Find where the given text appears and provide that cell's center as (X, Y) coordinate. 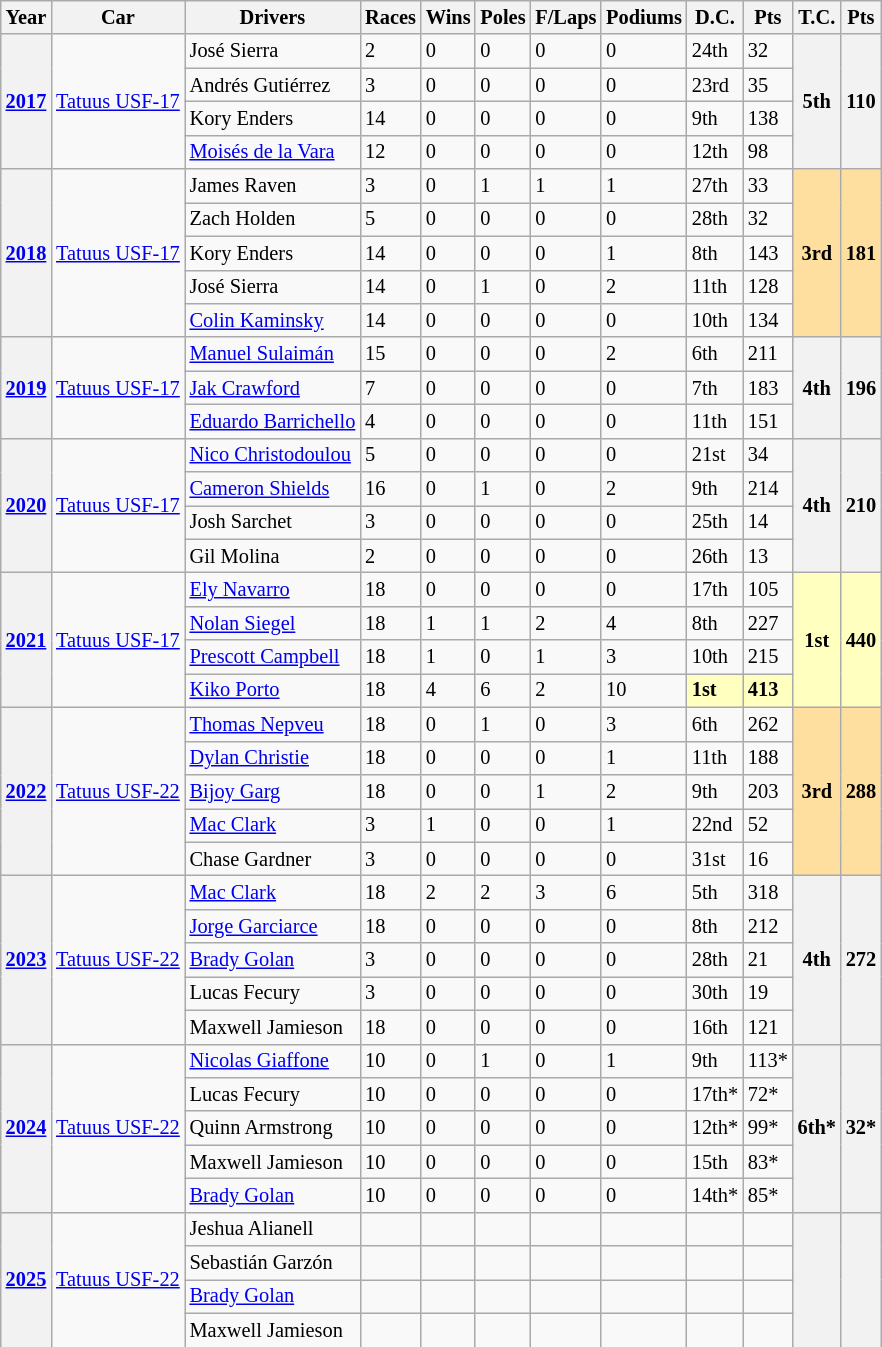
128 (768, 287)
D.C. (715, 17)
Colin Kaminsky (273, 320)
Moisés de la Vara (273, 152)
2019 (26, 388)
21st (715, 455)
15th (715, 1162)
72* (768, 1094)
F/Laps (566, 17)
12th (715, 152)
211 (768, 354)
19 (768, 993)
Dylan Christie (273, 758)
2022 (26, 791)
Car (118, 17)
413 (768, 690)
Sebastián Garzón (273, 1263)
16th (715, 1027)
Year (26, 17)
Poles (502, 17)
2017 (26, 102)
215 (768, 657)
25th (715, 522)
34 (768, 455)
Ely Navarro (273, 589)
Quinn Armstrong (273, 1128)
2025 (26, 1280)
7 (390, 388)
Jak Crawford (273, 388)
214 (768, 489)
85* (768, 1195)
Wins (448, 17)
22nd (715, 825)
Races (390, 17)
318 (768, 892)
Nico Christodoulou (273, 455)
T.C. (817, 17)
134 (768, 320)
Eduardo Barrichello (273, 421)
188 (768, 758)
26th (715, 556)
Zach Holden (273, 219)
105 (768, 589)
Chase Gardner (273, 859)
Kiko Porto (273, 690)
15 (390, 354)
113* (768, 1061)
2023 (26, 959)
Cameron Shields (273, 489)
262 (768, 724)
Gil Molina (273, 556)
6th* (817, 1128)
Nolan Siegel (273, 623)
2020 (26, 506)
James Raven (273, 186)
21 (768, 960)
Andrés Gutiérrez (273, 85)
83* (768, 1162)
212 (768, 926)
33 (768, 186)
110 (861, 102)
440 (861, 640)
2021 (26, 640)
Podiums (644, 17)
23rd (715, 85)
7th (715, 388)
272 (861, 959)
Prescott Campbell (273, 657)
32* (861, 1128)
12 (390, 152)
Manuel Sulaimán (273, 354)
31st (715, 859)
27th (715, 186)
30th (715, 993)
Jorge Garciarce (273, 926)
143 (768, 253)
Drivers (273, 17)
35 (768, 85)
138 (768, 118)
52 (768, 825)
227 (768, 623)
181 (861, 253)
Thomas Nepveu (273, 724)
24th (715, 51)
2018 (26, 253)
13 (768, 556)
288 (861, 791)
196 (861, 388)
99* (768, 1128)
14th* (715, 1195)
Nicolas Giaffone (273, 1061)
121 (768, 1027)
Jeshua Alianell (273, 1229)
17th* (715, 1094)
203 (768, 791)
17th (715, 589)
98 (768, 152)
Josh Sarchet (273, 522)
210 (861, 506)
183 (768, 388)
12th* (715, 1128)
2024 (26, 1128)
Bijoy Garg (273, 791)
151 (768, 421)
